Output the (X, Y) coordinate of the center of the cell containing the given text.  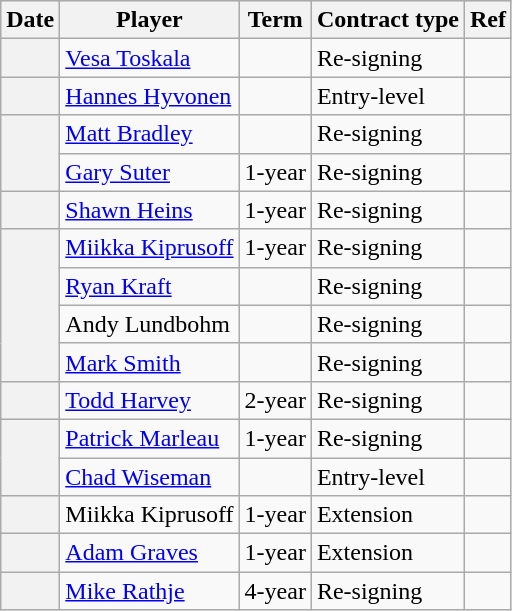
Mark Smith (150, 362)
Matt Bradley (150, 134)
Shawn Heins (150, 210)
Term (275, 20)
Patrick Marleau (150, 438)
4-year (275, 591)
Date (30, 20)
Ref (488, 20)
2-year (275, 400)
Andy Lundbohm (150, 324)
Chad Wiseman (150, 477)
Ryan Kraft (150, 286)
Hannes Hyvonen (150, 96)
Contract type (388, 20)
Adam Graves (150, 553)
Gary Suter (150, 172)
Player (150, 20)
Mike Rathje (150, 591)
Todd Harvey (150, 400)
Vesa Toskala (150, 58)
